Locate the cell with the specified text and output its (X, Y) center coordinate. 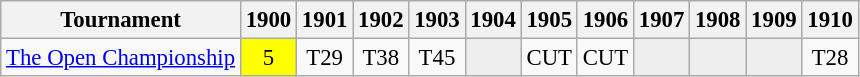
1909 (774, 20)
T28 (830, 58)
1900 (268, 20)
1906 (605, 20)
T38 (381, 58)
1904 (493, 20)
1902 (381, 20)
1903 (437, 20)
1910 (830, 20)
T29 (325, 58)
T45 (437, 58)
1907 (661, 20)
5 (268, 58)
Tournament (121, 20)
The Open Championship (121, 58)
1908 (718, 20)
1901 (325, 20)
1905 (549, 20)
